Pinpoint the cell where the given text exists, returning its (x, y) midpoint coordinate. 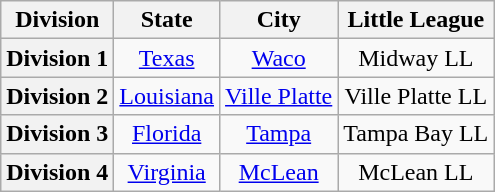
Division 1 (58, 58)
City (279, 20)
Florida (167, 134)
Texas (167, 58)
Little League (416, 20)
Virginia (167, 172)
Midway LL (416, 58)
Tampa Bay LL (416, 134)
Division 4 (58, 172)
Division 3 (58, 134)
Ville Platte (279, 96)
Waco (279, 58)
McLean LL (416, 172)
Division 2 (58, 96)
State (167, 20)
Division (58, 20)
McLean (279, 172)
Tampa (279, 134)
Louisiana (167, 96)
Ville Platte LL (416, 96)
